Detect which cell encompasses the target text, then output its [X, Y] center coordinate. 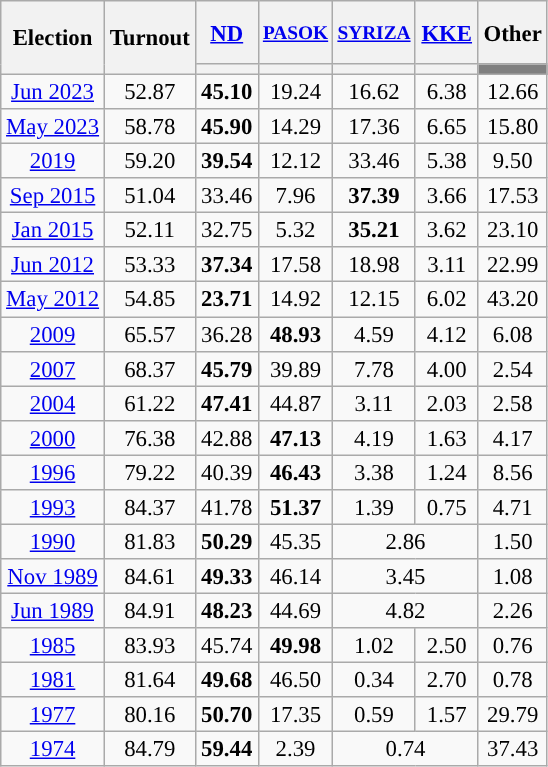
65.57 [150, 334]
19.24 [296, 92]
32.75 [226, 230]
0.76 [512, 646]
4.00 [446, 368]
Election [53, 38]
45.90 [226, 126]
2.86 [406, 542]
1990 [53, 542]
41.78 [226, 508]
84.37 [150, 508]
3.62 [446, 230]
8.56 [512, 472]
47.13 [296, 438]
Nov 1989 [53, 576]
83.93 [150, 646]
48.93 [296, 334]
1981 [53, 680]
1996 [53, 472]
17.36 [374, 126]
0.78 [512, 680]
7.78 [374, 368]
PASOK [296, 32]
0.75 [446, 508]
46.14 [296, 576]
3.38 [374, 472]
7.96 [296, 196]
2.50 [446, 646]
59.44 [226, 750]
KKE [446, 32]
16.62 [374, 92]
1.39 [374, 508]
Jun 2012 [53, 266]
42.88 [226, 438]
61.22 [150, 404]
45.74 [226, 646]
1.02 [374, 646]
4.82 [406, 610]
23.10 [512, 230]
50.29 [226, 542]
68.37 [150, 368]
2.03 [446, 404]
6.08 [512, 334]
6.02 [446, 300]
12.12 [296, 162]
81.83 [150, 542]
17.58 [296, 266]
80.16 [150, 714]
45.10 [226, 92]
29.79 [512, 714]
SYRIZA [374, 32]
May 2012 [53, 300]
5.32 [296, 230]
46.43 [296, 472]
84.61 [150, 576]
1974 [53, 750]
49.98 [296, 646]
2.54 [512, 368]
17.53 [512, 196]
2007 [53, 368]
44.87 [296, 404]
84.79 [150, 750]
51.37 [296, 508]
1993 [53, 508]
ND [226, 32]
2004 [53, 404]
17.35 [296, 714]
9.50 [512, 162]
4.17 [512, 438]
2.26 [512, 610]
48.23 [226, 610]
4.12 [446, 334]
46.50 [296, 680]
0.59 [374, 714]
4.19 [374, 438]
1985 [53, 646]
5.38 [446, 162]
1.57 [446, 714]
59.20 [150, 162]
May 2023 [53, 126]
Jan 2015 [53, 230]
35.21 [374, 230]
12.15 [374, 300]
2019 [53, 162]
49.68 [226, 680]
14.92 [296, 300]
36.28 [226, 334]
44.69 [296, 610]
47.41 [226, 404]
Jun 1989 [53, 610]
1.24 [446, 472]
3.66 [446, 196]
Other [512, 32]
6.38 [446, 92]
4.71 [512, 508]
1977 [53, 714]
4.59 [374, 334]
2.39 [296, 750]
6.65 [446, 126]
3.45 [406, 576]
54.85 [150, 300]
18.98 [374, 266]
53.33 [150, 266]
2.70 [446, 680]
49.33 [226, 576]
37.43 [512, 750]
Turnout [150, 38]
45.79 [226, 368]
23.71 [226, 300]
2.58 [512, 404]
84.91 [150, 610]
1.63 [446, 438]
58.78 [150, 126]
12.66 [512, 92]
39.89 [296, 368]
2009 [53, 334]
76.38 [150, 438]
1.08 [512, 576]
15.80 [512, 126]
22.99 [512, 266]
51.04 [150, 196]
37.34 [226, 266]
45.35 [296, 542]
Sep 2015 [53, 196]
40.39 [226, 472]
52.87 [150, 92]
43.20 [512, 300]
79.22 [150, 472]
50.70 [226, 714]
14.29 [296, 126]
37.39 [374, 196]
Jun 2023 [53, 92]
0.74 [406, 750]
0.34 [374, 680]
81.64 [150, 680]
1.50 [512, 542]
52.11 [150, 230]
39.54 [226, 162]
2000 [53, 438]
